Output the [X, Y] coordinate of the center of the cell containing the given text.  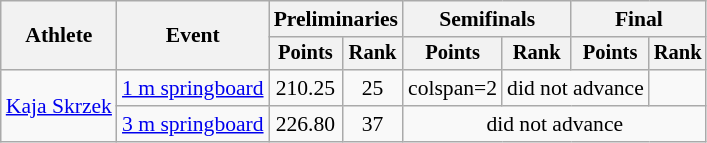
Athlete [59, 36]
210.25 [306, 88]
Final [638, 19]
25 [372, 88]
Kaja Skrzek [59, 106]
colspan=2 [452, 88]
Preliminaries [336, 19]
Event [193, 36]
226.80 [306, 124]
3 m springboard [193, 124]
Semifinals [487, 19]
1 m springboard [193, 88]
37 [372, 124]
